Identify which cell holds the provided text, then report its (x, y) central coordinate. 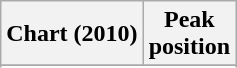
Peak position (189, 34)
Chart (2010) (72, 34)
